Determine the (x, y) coordinate at the center of the cell enclosing the given text.  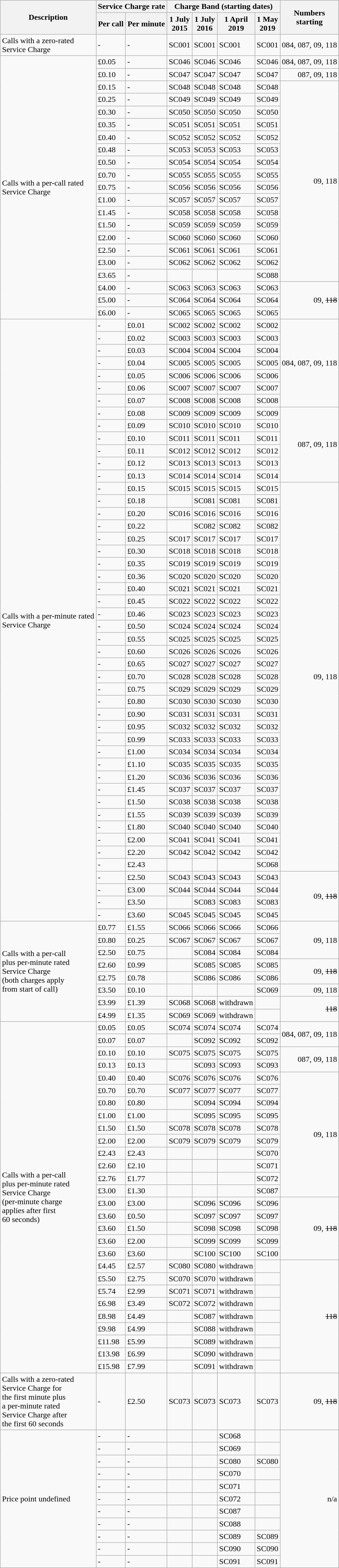
£6.00 (111, 313)
Per call (111, 24)
n/a (309, 1499)
Calls with a zero-ratedService Charge (48, 45)
1 April2019 (236, 24)
£5.74 (111, 1291)
£4.00 (111, 288)
£1.39 (146, 1003)
£0.22 (146, 526)
Calls with a per-call ratedService Charge (48, 187)
£0.46 (146, 614)
£1.10 (146, 764)
Calls with a per-callplus per-minute ratedService Charge(per-minute chargeapplies after first60 seconds) (48, 1197)
£0.95 (146, 727)
£1.77 (146, 1178)
£7.99 (146, 1366)
Numbersstarting (309, 17)
£5.50 (111, 1279)
£13.98 (111, 1354)
£1.20 (146, 777)
£3.65 (111, 275)
£6.98 (111, 1304)
£1.80 (146, 827)
Description (48, 17)
1 May2019 (267, 24)
Price point undefined (48, 1499)
£0.09 (146, 426)
£5.00 (111, 300)
£2.10 (146, 1166)
£3.49 (146, 1304)
£11.98 (111, 1341)
1 July2015 (179, 24)
£4.49 (146, 1316)
£2.99 (146, 1291)
£0.77 (111, 927)
£0.36 (146, 576)
£0.02 (146, 338)
£0.04 (146, 363)
£0.11 (146, 451)
£2.57 (146, 1266)
£1.35 (146, 1015)
£0.18 (146, 501)
£5.99 (146, 1341)
Service Charge rate (131, 7)
£0.03 (146, 350)
Charge Band (starting dates) (224, 7)
£0.90 (146, 714)
£2.76 (111, 1178)
£15.98 (111, 1366)
£0.65 (146, 664)
£0.08 (146, 413)
£9.98 (111, 1329)
£1.30 (146, 1191)
£0.78 (146, 978)
£0.20 (146, 513)
£0.06 (146, 388)
£0.01 (146, 325)
£0.45 (146, 601)
£0.60 (146, 652)
Per minute (146, 24)
£0.55 (146, 639)
Calls with a zero-ratedService Charge forthe first minute plusa per-minute ratedService Charge afterthe first 60 seconds (48, 1401)
£6.99 (146, 1354)
£0.48 (111, 150)
£3.99 (111, 1003)
Calls with a per-minute ratedService Charge (48, 620)
Calls with a per-callplus per-minute ratedService Charge(both charges applyfrom start of call) (48, 971)
£0.12 (146, 463)
1 July2016 (205, 24)
£4.45 (111, 1266)
£8.98 (111, 1316)
£2.20 (146, 852)
